Output the (x, y) coordinate of the center of the cell containing the given text.  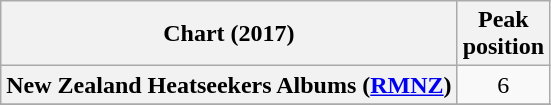
Chart (2017) (229, 34)
Peak position (503, 34)
6 (503, 85)
New Zealand Heatseekers Albums (RMNZ) (229, 85)
